Detect which cell encompasses the target text, then output its [x, y] center coordinate. 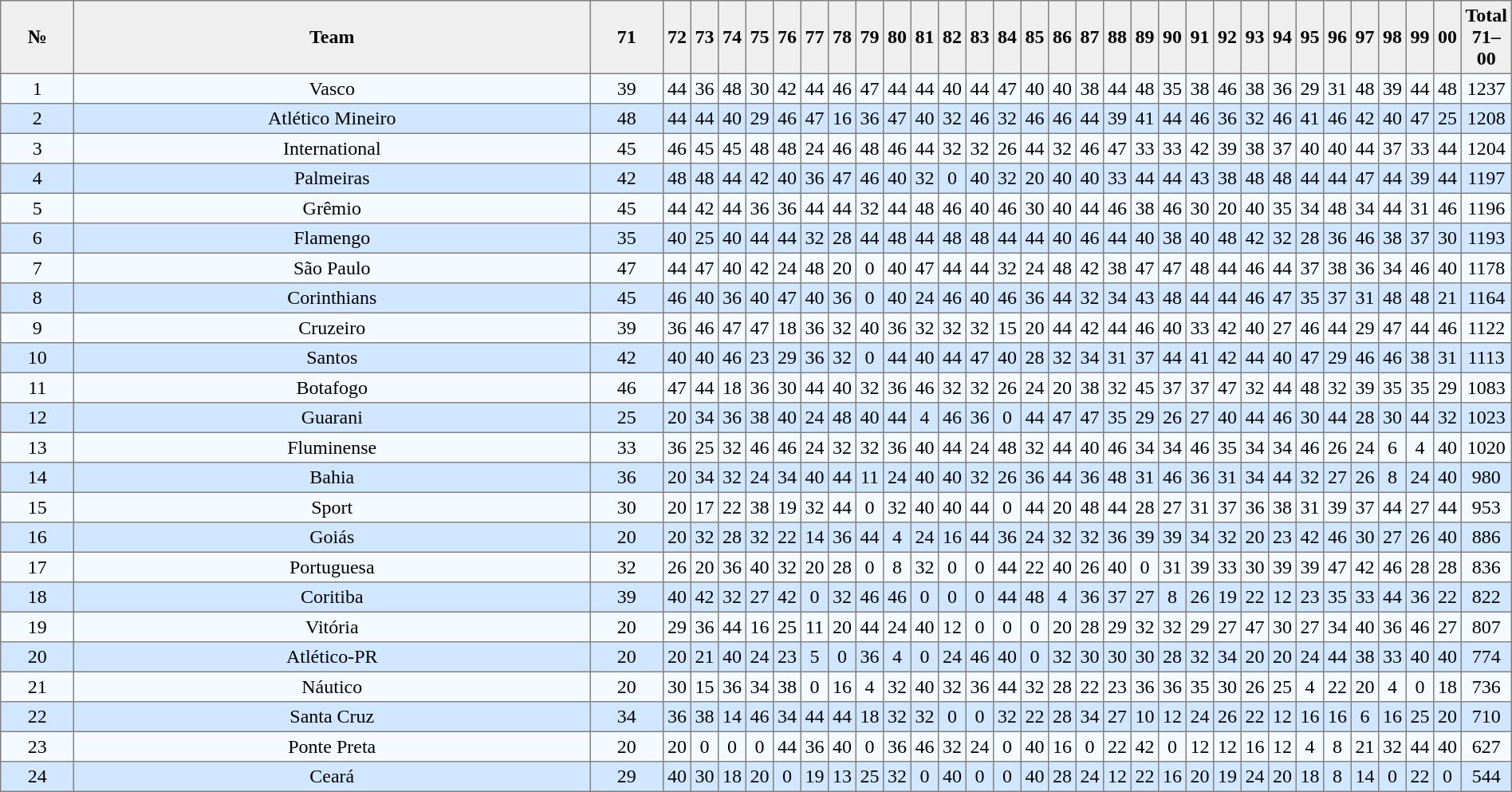
Bahia [332, 478]
São Paulo [332, 268]
84 [1007, 37]
Sport [332, 507]
Botafogo [332, 388]
72 [677, 37]
736 [1486, 687]
Fluminense [332, 447]
1020 [1486, 447]
836 [1486, 567]
85 [1034, 37]
Ponte Preta [332, 747]
Vitória [332, 627]
95 [1309, 37]
75 [759, 37]
98 [1392, 37]
77 [814, 37]
774 [1486, 657]
82 [952, 37]
1083 [1486, 388]
627 [1486, 747]
1237 [1486, 89]
807 [1486, 627]
953 [1486, 507]
74 [732, 37]
1193 [1486, 238]
1197 [1486, 179]
86 [1062, 37]
79 [869, 37]
2 [37, 119]
97 [1364, 37]
00 [1447, 37]
1164 [1486, 298]
Team [332, 37]
Cruzeiro [332, 328]
Coritiba [332, 597]
Goiás [332, 538]
710 [1486, 717]
73 [704, 37]
94 [1282, 37]
9 [37, 328]
1 [37, 89]
3 [37, 148]
Palmeiras [332, 179]
7 [37, 268]
International [332, 148]
Ceará [332, 777]
90 [1172, 37]
Flamengo [332, 238]
87 [1089, 37]
99 [1419, 37]
83 [979, 37]
1023 [1486, 418]
76 [787, 37]
Vasco [332, 89]
Guarani [332, 418]
Náutico [332, 687]
80 [897, 37]
544 [1486, 777]
93 [1254, 37]
1208 [1486, 119]
Portuguesa [332, 567]
78 [842, 37]
1204 [1486, 148]
Santa Cruz [332, 717]
1113 [1486, 358]
81 [924, 37]
89 [1144, 37]
822 [1486, 597]
№ [37, 37]
71 [627, 37]
1178 [1486, 268]
88 [1117, 37]
91 [1199, 37]
886 [1486, 538]
980 [1486, 478]
Total 71–00 [1486, 37]
1122 [1486, 328]
Atlético-PR [332, 657]
92 [1227, 37]
Santos [332, 358]
1196 [1486, 208]
Corinthians [332, 298]
96 [1337, 37]
Grêmio [332, 208]
Atlético Mineiro [332, 119]
